Find where the given text appears and provide that cell's center as [x, y] coordinate. 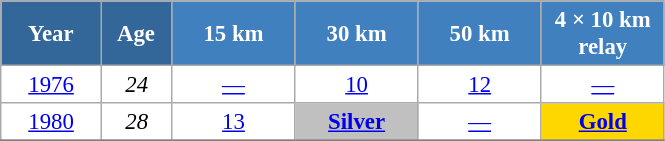
28 [136, 122]
Silver [356, 122]
1980 [52, 122]
50 km [480, 34]
30 km [356, 34]
Year [52, 34]
Age [136, 34]
24 [136, 85]
10 [356, 85]
12 [480, 85]
13 [234, 122]
Gold [602, 122]
15 km [234, 34]
1976 [52, 85]
4 × 10 km relay [602, 34]
